Return [x, y] of the center of cell containing provided text 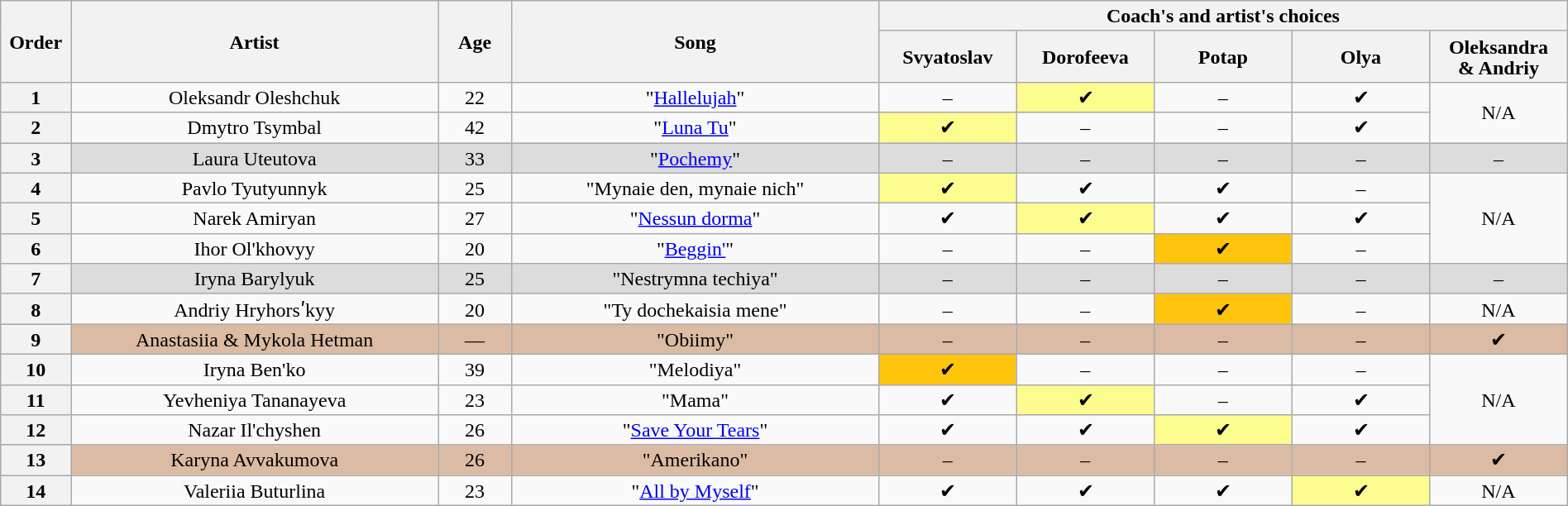
Age [475, 41]
Oleksandra& Andriy [1499, 56]
"Melodiya" [695, 369]
39 [475, 369]
Artist [255, 41]
Anastasiia & Mykola Hetman [255, 339]
"Ty dochekaisia mene" [695, 309]
"Luna Tu" [695, 127]
Nazar Il'chyshen [255, 430]
42 [475, 127]
"Amerikano" [695, 460]
Svyatoslav [948, 56]
"Beggin'" [695, 248]
Dmytro Tsymbal [255, 127]
13 [36, 460]
"Nessun dorma" [695, 218]
"Nestrymna techiya" [695, 279]
8 [36, 309]
Coach's and artist's choices [1224, 17]
"Mynaie den, mynaie nich" [695, 189]
Valeriia Buturlina [255, 491]
Potap [1224, 56]
Order [36, 41]
Oleksandr Oleshchuk [255, 98]
5 [36, 218]
Yevheniya Tananayeva [255, 400]
14 [36, 491]
"Pochemy" [695, 157]
Ihor Ol'khovyy [255, 248]
9 [36, 339]
Dorofeeva [1085, 56]
Olya [1361, 56]
"Obiimy" [695, 339]
"Маma" [695, 400]
— [475, 339]
Andriy Hryhorsʹkyy [255, 309]
2 [36, 127]
10 [36, 369]
Narek Amiryan [255, 218]
22 [475, 98]
33 [475, 157]
Iryna Barylyuk [255, 279]
"Hallelujah" [695, 98]
4 [36, 189]
Laura Uteutova [255, 157]
"All by Myself" [695, 491]
"Save Your Tears" [695, 430]
27 [475, 218]
6 [36, 248]
Karyna Avvakumova [255, 460]
11 [36, 400]
7 [36, 279]
3 [36, 157]
Song [695, 41]
1 [36, 98]
Iryna Ben'ko [255, 369]
12 [36, 430]
Pavlo Tyutyunnyk [255, 189]
